Search for the cell housing the specified text and yield its [x, y] center coordinate. 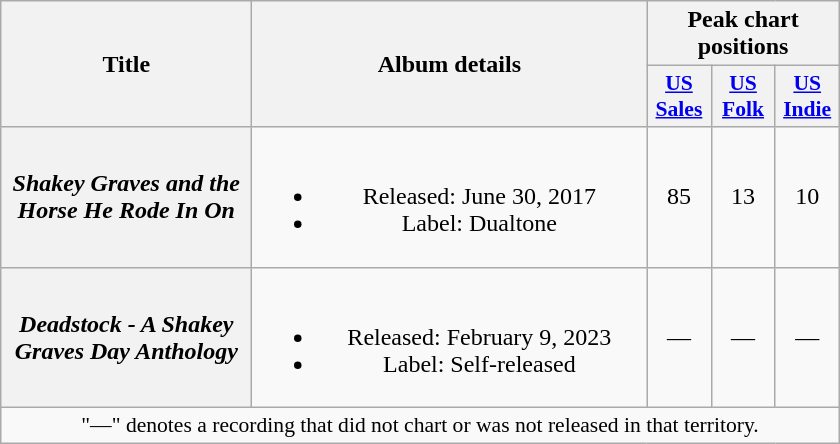
Released: February 9, 2023Label: Self-released [450, 337]
10 [807, 197]
85 [679, 197]
"—" denotes a recording that did not chart or was not released in that territory. [420, 425]
Deadstock - A Shakey Graves Day Anthology [126, 337]
USSales [679, 96]
Album details [450, 64]
Shakey Graves and the Horse He Rode In On [126, 197]
Peak chart positions [743, 34]
USFolk [743, 96]
13 [743, 197]
Released: June 30, 2017Label: Dualtone [450, 197]
Title [126, 64]
US Indie [807, 96]
